For the text-containing cell, return its midpoint in (x, y) coordinate format. 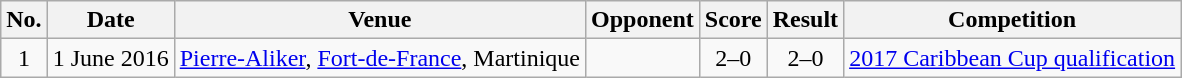
1 June 2016 (110, 58)
No. (24, 20)
Pierre-Aliker, Fort-de-France, Martinique (380, 58)
Competition (1012, 20)
1 (24, 58)
Venue (380, 20)
Date (110, 20)
Result (805, 20)
2017 Caribbean Cup qualification (1012, 58)
Score (733, 20)
Opponent (643, 20)
